Return (x, y) of the center of cell containing provided text 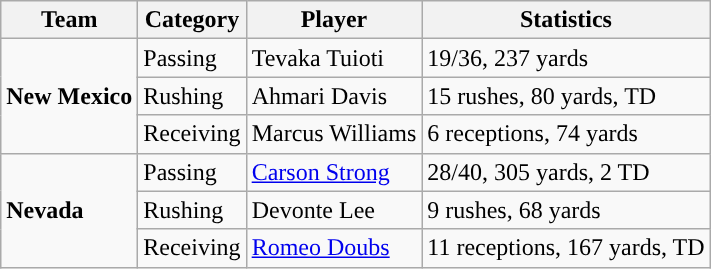
Devonte Lee (334, 210)
6 receptions, 74 yards (566, 134)
Tevaka Tuioti (334, 58)
15 rushes, 80 yards, TD (566, 96)
New Mexico (70, 96)
Nevada (70, 210)
Carson Strong (334, 172)
Category (192, 20)
Ahmari Davis (334, 96)
9 rushes, 68 yards (566, 210)
Statistics (566, 20)
Team (70, 20)
Marcus Williams (334, 134)
Player (334, 20)
19/36, 237 yards (566, 58)
11 receptions, 167 yards, TD (566, 248)
28/40, 305 yards, 2 TD (566, 172)
Romeo Doubs (334, 248)
